Detect which cell encompasses the target text, then output its (x, y) center coordinate. 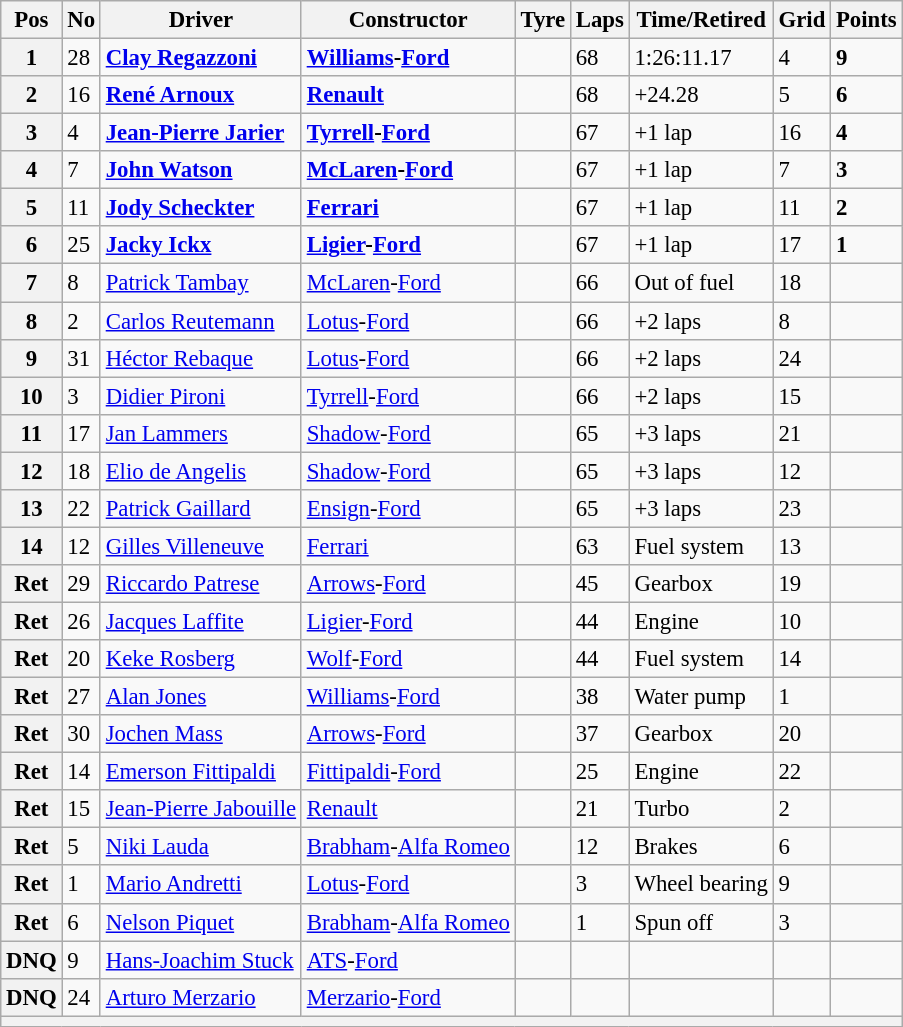
Carlos Reutemann (200, 321)
Riccardo Patrese (200, 584)
Gilles Villeneuve (200, 546)
29 (81, 584)
Out of fuel (701, 283)
Jacky Ickx (200, 245)
38 (600, 697)
Nelson Piquet (200, 922)
Brakes (701, 847)
Clay Regazzoni (200, 58)
30 (81, 734)
23 (802, 509)
Wolf-Ford (408, 659)
Keke Rosberg (200, 659)
Constructor (408, 20)
Niki Lauda (200, 847)
Pos (32, 20)
Jody Scheckter (200, 208)
Time/Retired (701, 20)
Laps (600, 20)
Patrick Gaillard (200, 509)
Driver (200, 20)
Fittipaldi-Ford (408, 772)
Tyre (542, 20)
René Arnoux (200, 95)
Jochen Mass (200, 734)
+24.28 (701, 95)
Jean-Pierre Jabouille (200, 809)
Merzario-Ford (408, 997)
Hans-Joachim Stuck (200, 960)
ATS-Ford (408, 960)
Points (866, 20)
No (81, 20)
19 (802, 584)
Wheel bearing (701, 885)
Emerson Fittipaldi (200, 772)
Turbo (701, 809)
Arturo Merzario (200, 997)
Spun off (701, 922)
26 (81, 621)
31 (81, 358)
Jacques Laffite (200, 621)
Alan Jones (200, 697)
45 (600, 584)
Patrick Tambay (200, 283)
Grid (802, 20)
John Watson (200, 170)
Water pump (701, 697)
Jean-Pierre Jarier (200, 133)
Jan Lammers (200, 433)
Didier Pironi (200, 396)
27 (81, 697)
Héctor Rebaque (200, 358)
63 (600, 546)
28 (81, 58)
Elio de Angelis (200, 471)
Mario Andretti (200, 885)
Ensign-Ford (408, 509)
1:26:11.17 (701, 58)
37 (600, 734)
